Search for the cell housing the specified text and yield its [x, y] center coordinate. 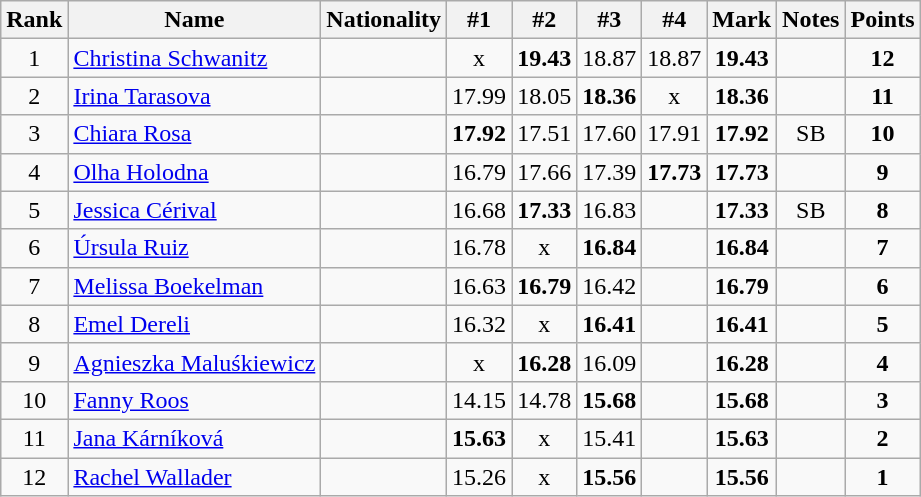
#2 [544, 20]
16.42 [610, 286]
Notes [811, 20]
14.15 [480, 400]
14.78 [544, 400]
#3 [610, 20]
15.41 [610, 438]
Úrsula Ruiz [194, 248]
Rank [34, 20]
Fanny Roos [194, 400]
18.05 [544, 96]
15.26 [480, 477]
#1 [480, 20]
Olha Holodna [194, 172]
16.83 [610, 210]
Points [882, 20]
Christina Schwanitz [194, 58]
17.99 [480, 96]
Jana Kárníková [194, 438]
#4 [674, 20]
Agnieszka Maluśkiewicz [194, 362]
Melissa Boekelman [194, 286]
17.91 [674, 134]
17.66 [544, 172]
16.32 [480, 324]
Mark [742, 20]
16.78 [480, 248]
17.39 [610, 172]
Name [194, 20]
Rachel Wallader [194, 477]
Emel Dereli [194, 324]
Jessica Cérival [194, 210]
Nationality [384, 20]
16.63 [480, 286]
17.60 [610, 134]
16.09 [610, 362]
Irina Tarasova [194, 96]
Chiara Rosa [194, 134]
16.68 [480, 210]
17.51 [544, 134]
